Provide the [X, Y] coordinate of the cell's center where the given text is located.  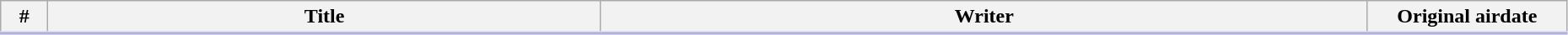
# [24, 17]
Title [325, 17]
Original airdate [1467, 17]
Writer [983, 17]
